Output the (X, Y) coordinate of the center of the cell containing the given text.  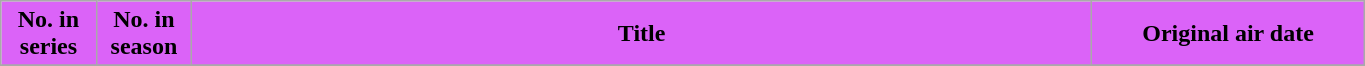
No. inseason (144, 34)
Title (642, 34)
No. inseries (48, 34)
Original air date (1228, 34)
